Provide the (x, y) coordinate of the cell's center where the given text is located.  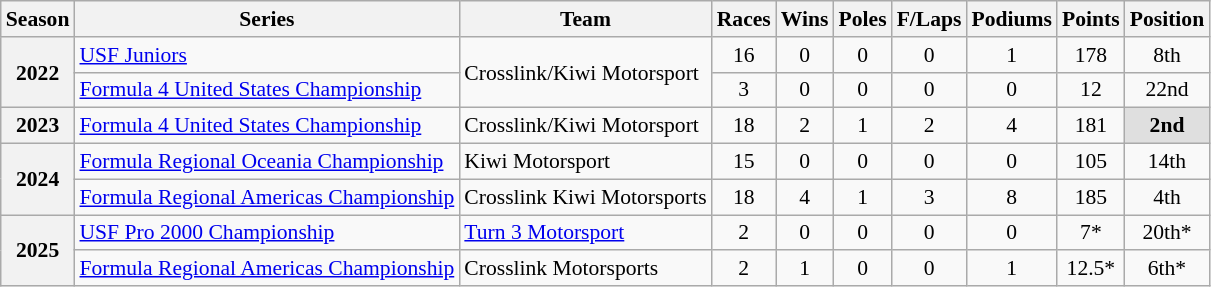
6th* (1167, 269)
Points (1091, 19)
4th (1167, 197)
185 (1091, 197)
12 (1091, 90)
Wins (805, 19)
181 (1091, 126)
14th (1167, 162)
2023 (38, 126)
USF Juniors (266, 55)
Poles (863, 19)
105 (1091, 162)
2022 (38, 72)
2024 (38, 180)
Season (38, 19)
Team (585, 19)
2025 (38, 250)
Series (266, 19)
Turn 3 Motorsport (585, 233)
12.5* (1091, 269)
7* (1091, 233)
8 (1012, 197)
20th* (1167, 233)
Crosslink Motorsports (585, 269)
USF Pro 2000 Championship (266, 233)
178 (1091, 55)
Races (744, 19)
Position (1167, 19)
2nd (1167, 126)
16 (744, 55)
Crosslink Kiwi Motorsports (585, 197)
F/Laps (930, 19)
Podiums (1012, 19)
22nd (1167, 90)
Kiwi Motorsport (585, 162)
Formula Regional Oceania Championship (266, 162)
15 (744, 162)
8th (1167, 55)
